Output the (X, Y) coordinate of the center of the cell containing the given text.  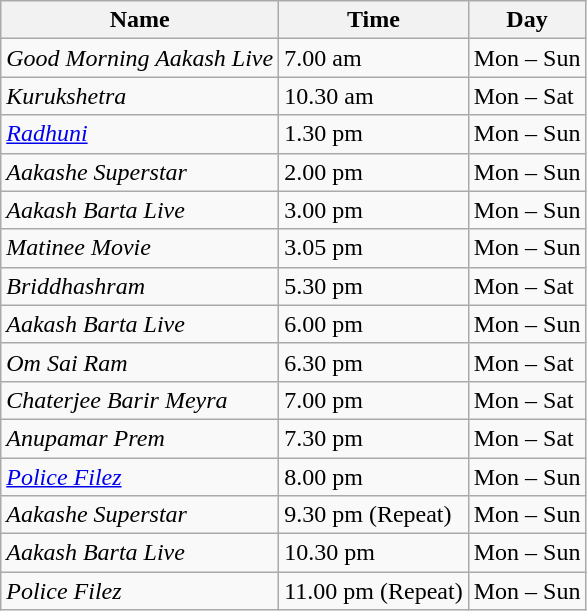
5.30 pm (374, 286)
1.30 pm (374, 134)
7.00 am (374, 58)
11.00 pm (Repeat) (374, 591)
Radhuni (140, 134)
7.30 pm (374, 438)
3.00 pm (374, 210)
10.30 pm (374, 553)
Anupamar Prem (140, 438)
Om Sai Ram (140, 362)
Kurukshetra (140, 96)
3.05 pm (374, 248)
Matinee Movie (140, 248)
7.00 pm (374, 400)
Briddhashram (140, 286)
8.00 pm (374, 477)
Day (527, 20)
Good Morning Aakash Live (140, 58)
10.30 am (374, 96)
Name (140, 20)
Time (374, 20)
2.00 pm (374, 172)
9.30 pm (Repeat) (374, 515)
6.00 pm (374, 324)
6.30 pm (374, 362)
Chaterjee Barir Meyra (140, 400)
